Locate the cell with the specified text and output its [X, Y] center coordinate. 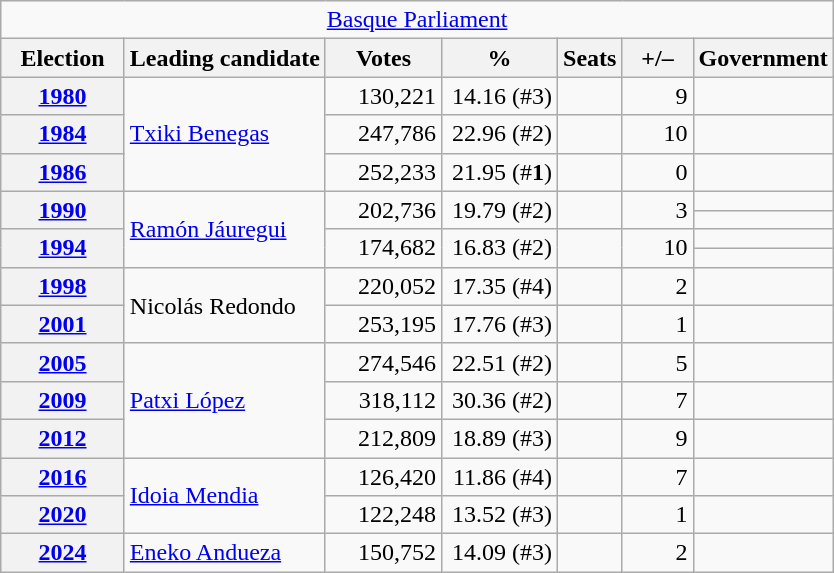
253,195 [383, 324]
Leading candidate [224, 58]
Votes [383, 58]
Txiki Benegas [224, 134]
14.16 (#3) [499, 96]
247,786 [383, 134]
2012 [63, 438]
22.96 (#2) [499, 134]
30.36 (#2) [499, 400]
16.83 (#2) [499, 248]
21.95 (#1) [499, 172]
274,546 [383, 362]
1984 [63, 134]
1990 [63, 210]
220,052 [383, 286]
1998 [63, 286]
318,112 [383, 400]
1986 [63, 172]
13.52 (#3) [499, 515]
+/– [658, 58]
3 [658, 210]
252,233 [383, 172]
2001 [63, 324]
Eneko Andueza [224, 553]
% [499, 58]
18.89 (#3) [499, 438]
126,420 [383, 477]
202,736 [383, 210]
Election [63, 58]
11.86 (#4) [499, 477]
174,682 [383, 248]
Patxi López [224, 400]
212,809 [383, 438]
2009 [63, 400]
Nicolás Redondo [224, 305]
22.51 (#2) [499, 362]
Idoia Mendia [224, 496]
Seats [590, 58]
Basque Parliament [418, 20]
122,248 [383, 515]
1994 [63, 248]
1980 [63, 96]
Ramón Jáuregui [224, 229]
Government [763, 58]
17.76 (#3) [499, 324]
2005 [63, 362]
17.35 (#4) [499, 286]
5 [658, 362]
150,752 [383, 553]
2020 [63, 515]
2024 [63, 553]
0 [658, 172]
19.79 (#2) [499, 210]
130,221 [383, 96]
14.09 (#3) [499, 553]
2016 [63, 477]
